Pinpoint the cell where the given text exists, returning its [X, Y] midpoint coordinate. 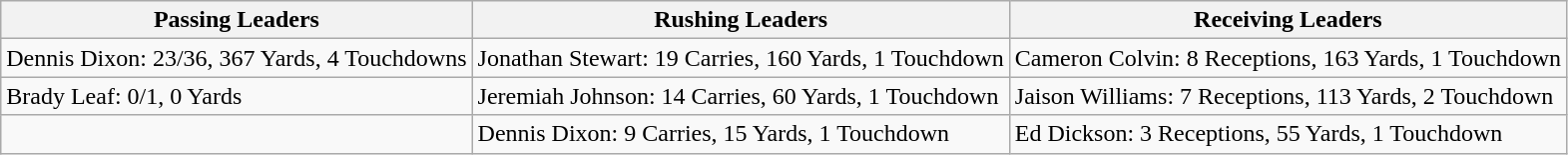
Jaison Williams: 7 Receptions, 113 Yards, 2 Touchdown [1288, 96]
Jonathan Stewart: 19 Carries, 160 Yards, 1 Touchdown [741, 58]
Dennis Dixon: 9 Carries, 15 Yards, 1 Touchdown [741, 134]
Jeremiah Johnson: 14 Carries, 60 Yards, 1 Touchdown [741, 96]
Ed Dickson: 3 Receptions, 55 Yards, 1 Touchdown [1288, 134]
Cameron Colvin: 8 Receptions, 163 Yards, 1 Touchdown [1288, 58]
Dennis Dixon: 23/36, 367 Yards, 4 Touchdowns [237, 58]
Brady Leaf: 0/1, 0 Yards [237, 96]
Rushing Leaders [741, 20]
Receiving Leaders [1288, 20]
Passing Leaders [237, 20]
